Return (x, y) of the center of cell containing provided text 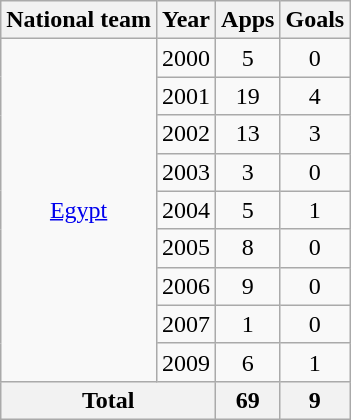
National team (79, 20)
13 (248, 134)
Goals (315, 20)
4 (315, 96)
Year (186, 20)
2004 (186, 210)
2007 (186, 324)
19 (248, 96)
2005 (186, 248)
2002 (186, 134)
2000 (186, 58)
Egypt (79, 210)
Total (108, 400)
Apps (248, 20)
2009 (186, 362)
2001 (186, 96)
69 (248, 400)
2006 (186, 286)
6 (248, 362)
8 (248, 248)
2003 (186, 172)
